Scan for the cell matching the given text and deliver its (x, y) coordinate at center. 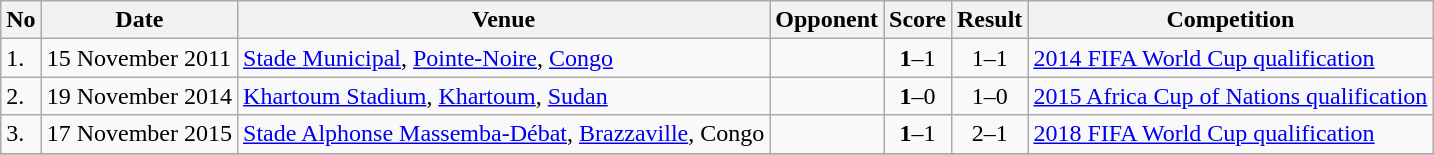
1. (21, 58)
3. (21, 134)
Stade Alphonse Massemba-Débat, Brazzaville, Congo (504, 134)
2–1 (989, 134)
No (21, 20)
Venue (504, 20)
Khartoum Stadium, Khartoum, Sudan (504, 96)
Score (918, 20)
2018 FIFA World Cup qualification (1230, 134)
15 November 2011 (139, 58)
2015 Africa Cup of Nations qualification (1230, 96)
19 November 2014 (139, 96)
Opponent (827, 20)
17 November 2015 (139, 134)
Competition (1230, 20)
2014 FIFA World Cup qualification (1230, 58)
Date (139, 20)
2. (21, 96)
Stade Municipal, Pointe-Noire, Congo (504, 58)
Result (989, 20)
